Output the [X, Y] coordinate of the center of the cell containing the given text.  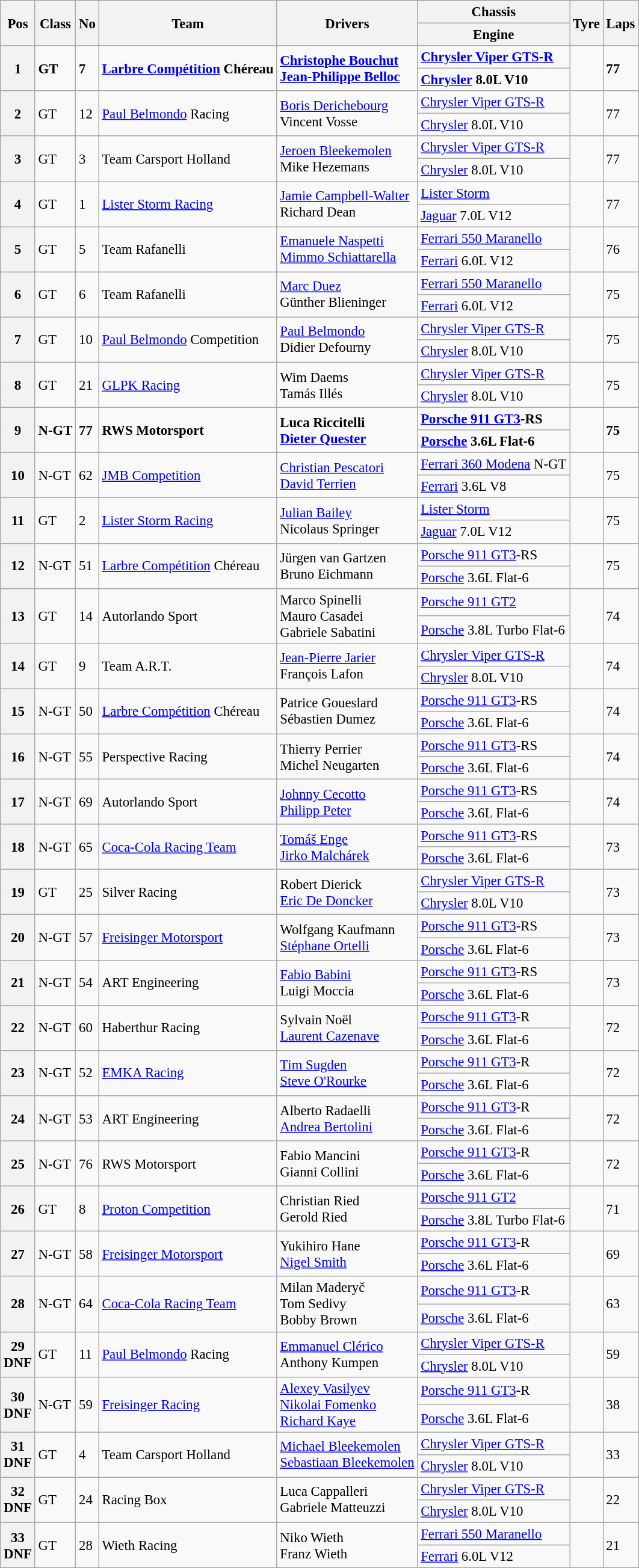
Fabio Babini Luigi Moccia [347, 983]
18 [18, 847]
Marc Duez Günther Blieninger [347, 295]
Team A.R.T. [188, 666]
57 [87, 937]
Perspective Racing [188, 757]
60 [87, 1027]
Freisinger Racing [188, 1404]
15 [18, 711]
Fabio Mancini Gianni Collini [347, 1163]
30DNF [18, 1404]
Emanuele Naspetti Mimmo Schiattarella [347, 249]
Silver Racing [188, 893]
32DNF [18, 1500]
Jamie Campbell-Walter Richard Dean [347, 204]
Jean-Pierre Jarier François Lafon [347, 666]
Wolfgang Kaufmann Stéphane Ortelli [347, 937]
58 [87, 1253]
Ferrari 360 Modena N-GT [493, 464]
EMKA Racing [188, 1073]
Chassis [493, 12]
17 [18, 802]
Christian Pescatori David Terrien [347, 475]
Laps [621, 23]
Marco Spinelli Mauro Casadei Gabriele Sabatini [347, 616]
Tim Sugden Steve O'Rourke [347, 1073]
19 [18, 893]
Paul Belmondo Competition [188, 339]
Milan Maderyč Tom Sedivy Bobby Brown [347, 1305]
Luca Riccitelli Dieter Quester [347, 431]
Proton Competition [188, 1209]
51 [87, 565]
Team [188, 23]
Thierry Perrier Michel Neugarten [347, 757]
Alexey Vasilyev Nikolai Fomenko Richard Kaye [347, 1404]
Robert Dierick Eric De Doncker [347, 893]
Boris Derichebourg Vincent Vosse [347, 113]
63 [621, 1305]
53 [87, 1119]
Luca Cappalleri Gabriele Matteuzzi [347, 1500]
54 [87, 983]
33DNF [18, 1545]
GLPK Racing [188, 385]
71 [621, 1209]
16 [18, 757]
JMB Competition [188, 475]
31DNF [18, 1454]
20 [18, 937]
Julian Bailey Nicolaus Springer [347, 521]
Tomáš Enge Jirko Malchárek [347, 847]
Alberto Radaelli Andrea Bertolini [347, 1119]
Pos [18, 23]
Emmanuel Clérico Anthony Kumpen [347, 1354]
33 [621, 1454]
64 [87, 1305]
65 [87, 847]
Patrice Goueslard Sébastien Dumez [347, 711]
Haberthur Racing [188, 1027]
Jürgen van Gartzen Bruno Eichmann [347, 565]
Niko Wieth Franz Wieth [347, 1545]
Wim Daems Tamás Illés [347, 385]
Michael Bleekemolen Sebastiaan Bleekemolen [347, 1454]
13 [18, 616]
Christophe Bouchut Jean-Philippe Belloc [347, 69]
Drivers [347, 23]
55 [87, 757]
50 [87, 711]
Wieth Racing [188, 1545]
52 [87, 1073]
Paul Belmondo Didier Defourny [347, 339]
26 [18, 1209]
Christian Ried Gerold Ried [347, 1209]
Yukihiro Hane Nigel Smith [347, 1253]
Ferrari 3.6L V8 [493, 487]
Racing Box [188, 1500]
62 [87, 475]
Class [55, 23]
Jeroen Bleekemolen Mike Hezemans [347, 159]
38 [621, 1404]
Engine [493, 35]
23 [18, 1073]
Sylvain Noël Laurent Cazenave [347, 1027]
27 [18, 1253]
No [87, 23]
Johnny Cecotto Philipp Peter [347, 802]
29DNF [18, 1354]
Tyre [586, 23]
